Find where the given text appears and provide that cell's center as [X, Y] coordinate. 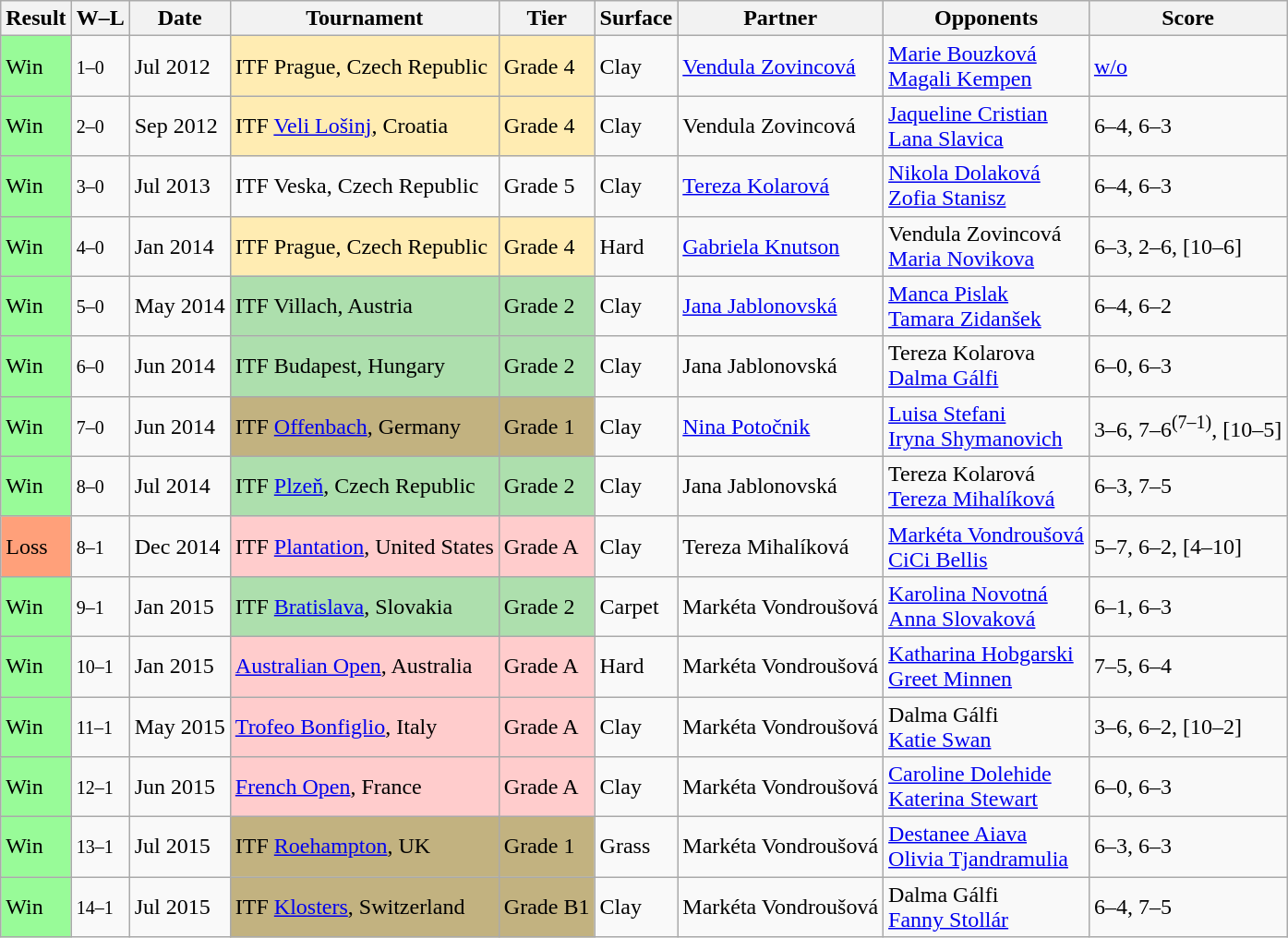
w/o [1187, 66]
Marie Bouzková Magali Kempen [986, 66]
Dalma Gálfi Fanny Stollár [986, 907]
Jul 2013 [179, 186]
14–1 [100, 907]
2–0 [100, 126]
ITF Roehampton, UK [364, 848]
12–1 [100, 787]
Trofeo Bonfiglio, Italy [364, 726]
7–5, 6–4 [1187, 667]
Tier [547, 18]
13–1 [100, 848]
Katharina Hobgarski Greet Minnen [986, 667]
6–4, 7–5 [1187, 907]
Dalma Gálfi Katie Swan [986, 726]
Grade 5 [547, 186]
7–0 [100, 427]
Date [179, 18]
9–1 [100, 606]
8–1 [100, 547]
3–6, 6–2, [10–2] [1187, 726]
11–1 [100, 726]
ITF Veska, Czech Republic [364, 186]
Jul 2012 [179, 66]
6–4, 6–2 [1187, 307]
Opponents [986, 18]
6–1, 6–3 [1187, 606]
1–0 [100, 66]
5–7, 6–2, [4–10] [1187, 547]
5–0 [100, 307]
Jaqueline Cristian Lana Slavica [986, 126]
May 2014 [179, 307]
Tournament [364, 18]
ITF Offenbach, Germany [364, 427]
ITF Bratislava, Slovakia [364, 606]
3–0 [100, 186]
Karolina Novotná Anna Slovaková [986, 606]
Loss [36, 547]
Dec 2014 [179, 547]
Tereza Mihalíková [781, 547]
Carpet [636, 606]
6–3, 7–5 [1187, 486]
Gabriela Knutson [781, 246]
Nina Potočnik [781, 427]
W–L [100, 18]
6–3, 6–3 [1187, 848]
Tereza Kolarová [781, 186]
6–0 [100, 366]
Nikola Dolaková Zofia Stanisz [986, 186]
Jan 2014 [179, 246]
Caroline Dolehide Katerina Stewart [986, 787]
Jun 2015 [179, 787]
Grade B1 [547, 907]
May 2015 [179, 726]
ITF Plantation, United States [364, 547]
4–0 [100, 246]
French Open, France [364, 787]
Score [1187, 18]
3–6, 7–6(7–1), [10–5] [1187, 427]
Tereza Kolarová Tereza Mihalíková [986, 486]
8–0 [100, 486]
ITF Budapest, Hungary [364, 366]
ITF Plzeň, Czech Republic [364, 486]
6–3, 2–6, [10–6] [1187, 246]
Grass [636, 848]
Partner [781, 18]
Markéta Vondroušová CiCi Bellis [986, 547]
Tereza Kolarova Dalma Gálfi [986, 366]
Manca Pislak Tamara Zidanšek [986, 307]
Destanee Aiava Olivia Tjandramulia [986, 848]
ITF Veli Lošinj, Croatia [364, 126]
ITF Klosters, Switzerland [364, 907]
ITF Villach, Austria [364, 307]
Result [36, 18]
Sep 2012 [179, 126]
Surface [636, 18]
Jul 2014 [179, 486]
Vendula Zovincová Maria Novikova [986, 246]
10–1 [100, 667]
Luisa Stefani Iryna Shymanovich [986, 427]
Australian Open, Australia [364, 667]
